Detect which cell encompasses the target text, then output its [x, y] center coordinate. 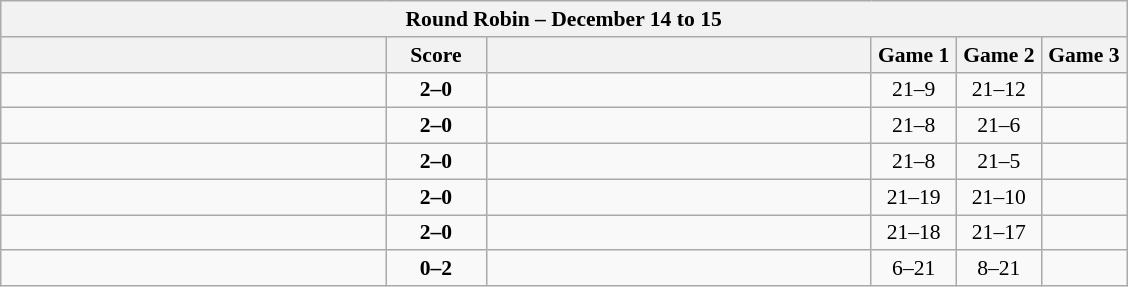
21–5 [998, 162]
Game 1 [914, 55]
21–9 [914, 90]
Game 3 [1084, 55]
0–2 [436, 269]
Score [436, 55]
21–12 [998, 90]
21–19 [914, 197]
21–10 [998, 197]
6–21 [914, 269]
8–21 [998, 269]
21–18 [914, 233]
Game 2 [998, 55]
21–17 [998, 233]
Round Robin – December 14 to 15 [564, 19]
21–6 [998, 126]
